Detect which cell encompasses the target text, then output its (x, y) center coordinate. 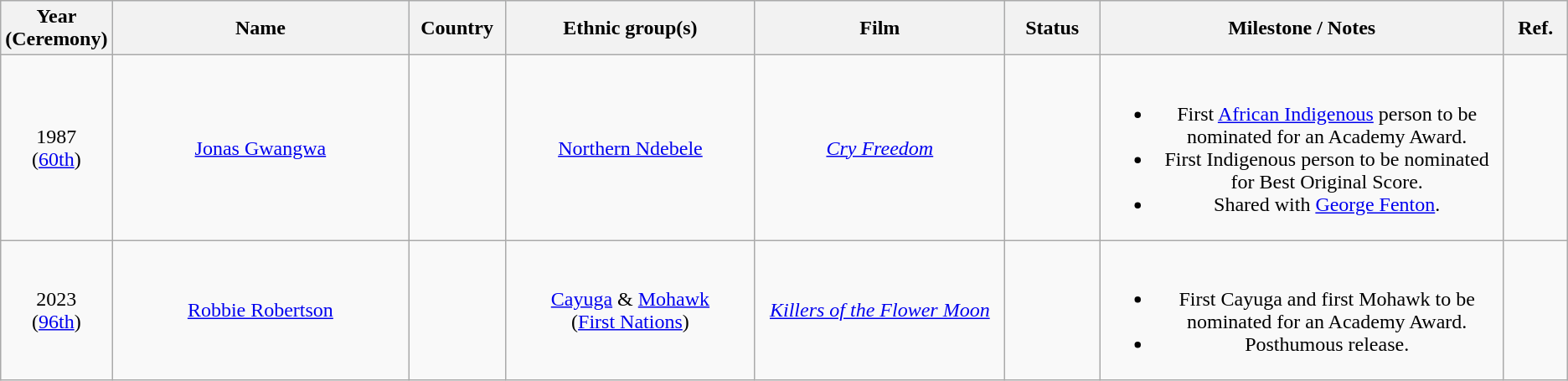
Status (1052, 28)
Northern Ndebele (630, 147)
Milestone / Notes (1302, 28)
Ethnic group(s) (630, 28)
2023(96th) (57, 310)
Name (260, 28)
Country (457, 28)
Robbie Robertson (260, 310)
Jonas Gwangwa (260, 147)
1987(60th) (57, 147)
Cayuga & Mohawk(First Nations) (630, 310)
Film (879, 28)
Killers of the Flower Moon (879, 310)
Cry Freedom (879, 147)
First Cayuga and first Mohawk to be nominated for an Academy Award.Posthumous release. (1302, 310)
Ref. (1535, 28)
Year(Ceremony) (57, 28)
